Return the [x, y] coordinate for the center point of the cell that contains the specified text.  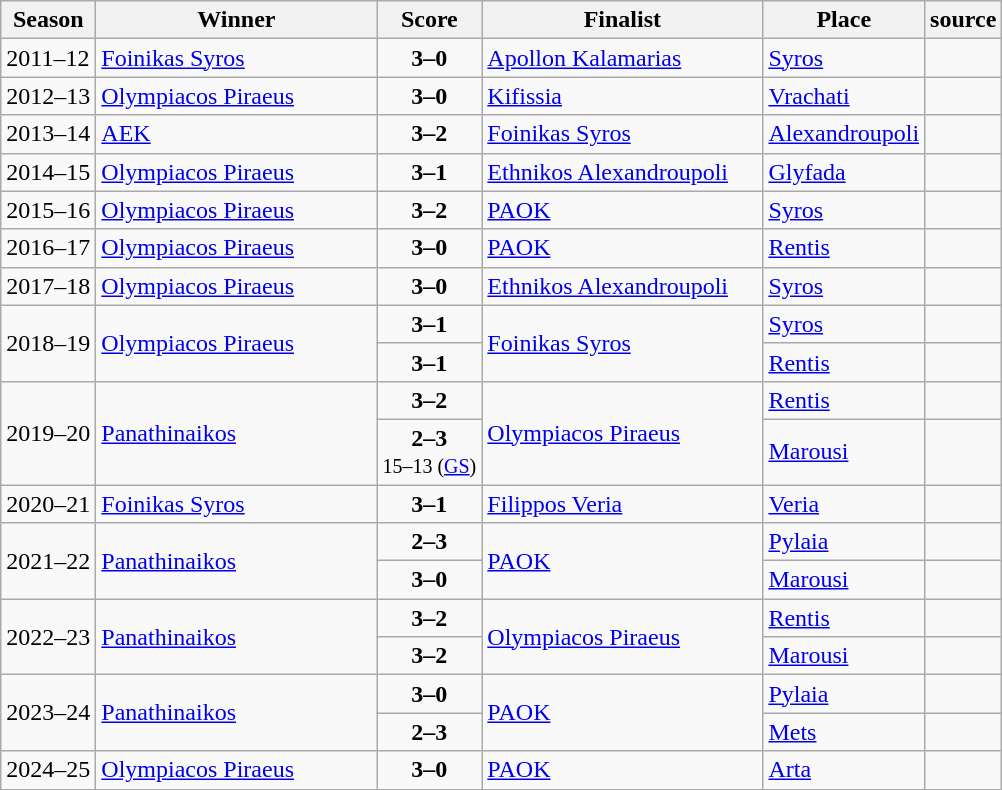
2019–20 [48, 432]
Vrachati [844, 96]
source [964, 20]
2022–23 [48, 637]
2015–16 [48, 210]
2–315–13 (GS) [430, 452]
Glyfada [844, 172]
2011–12 [48, 58]
Filippos Veria [622, 503]
Veria [844, 503]
Alexandroupoli [844, 134]
Season [48, 20]
Place [844, 20]
2018–19 [48, 343]
Winner [236, 20]
AEK [236, 134]
2023–24 [48, 713]
Apollon Kalamarias [622, 58]
2017–18 [48, 286]
2021–22 [48, 561]
Arta [844, 770]
Kifissia [622, 96]
Score [430, 20]
2016–17 [48, 248]
2013–14 [48, 134]
Mets [844, 732]
Finalist [622, 20]
2012–13 [48, 96]
2020–21 [48, 503]
2014–15 [48, 172]
2024–25 [48, 770]
